Return (X, Y) of the center of cell containing provided text 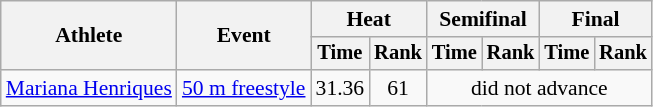
Mariana Henriques (89, 88)
did not advance (540, 88)
31.36 (340, 88)
50 m freestyle (244, 88)
61 (398, 88)
Heat (369, 19)
Final (595, 19)
Athlete (89, 36)
Semifinal (483, 19)
Event (244, 36)
